From the cell containing the given text, extract its center point as (x, y) coordinate. 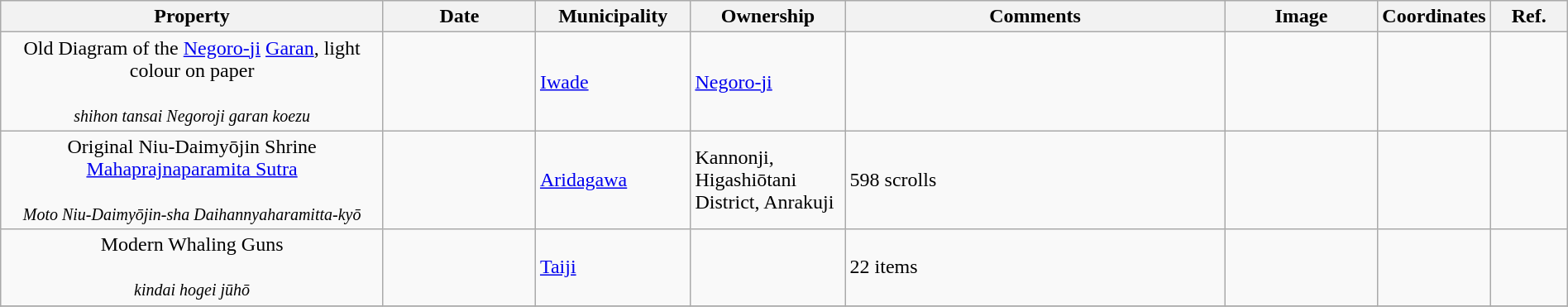
Original Niu-Daimyōjin Shrine Mahaprajnaparamita SutraMoto Niu-Daimyōjin-sha Daihannyaharamitta-kyō (192, 180)
Kannonji, Higashiōtani District, Anrakuji (767, 180)
22 items (1035, 267)
Aridagawa (613, 180)
Negoro-ji (767, 81)
Comments (1035, 17)
598 scrolls (1035, 180)
Ref. (1528, 17)
Municipality (613, 17)
Ownership (767, 17)
Iwade (613, 81)
Property (192, 17)
Date (459, 17)
Old Diagram of the Negoro-ji Garan, light colour on papershihon tansai Negoroji garan koezu (192, 81)
Modern Whaling Gunskindai hogei jūhō (192, 267)
Taiji (613, 267)
Coordinates (1434, 17)
Image (1302, 17)
